Determine the (x, y) coordinate at the center of the cell enclosing the given text.  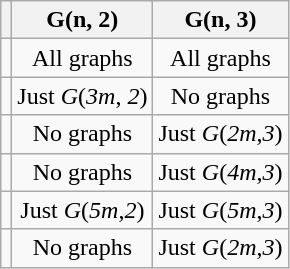
Just G(4m,3) (220, 172)
G(n, 3) (220, 20)
Just G(3m, 2) (82, 96)
Just G(5m,2) (82, 210)
Just G(5m,3) (220, 210)
G(n, 2) (82, 20)
